Return the (x, y) coordinate for the center point of the cell that contains the specified text.  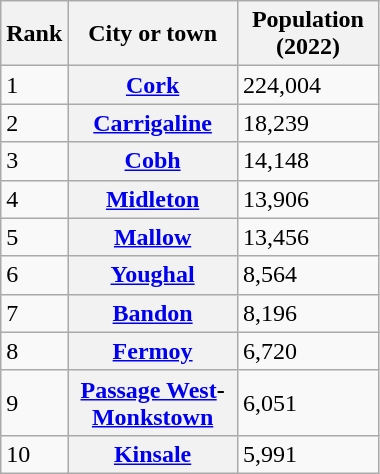
Cork (153, 85)
Youghal (153, 275)
9 (34, 402)
6 (34, 275)
13,456 (308, 237)
6,051 (308, 402)
8,196 (308, 313)
224,004 (308, 85)
Midleton (153, 199)
Rank (34, 34)
Bandon (153, 313)
City or town (153, 34)
1 (34, 85)
2 (34, 123)
Passage West-Monkstown (153, 402)
Fermoy (153, 351)
5,991 (308, 454)
7 (34, 313)
13,906 (308, 199)
5 (34, 237)
8,564 (308, 275)
3 (34, 161)
Kinsale (153, 454)
10 (34, 454)
6,720 (308, 351)
Population (2022) (308, 34)
4 (34, 199)
14,148 (308, 161)
8 (34, 351)
Carrigaline (153, 123)
Mallow (153, 237)
Cobh (153, 161)
18,239 (308, 123)
